From the cell containing the given text, extract its center point as (X, Y) coordinate. 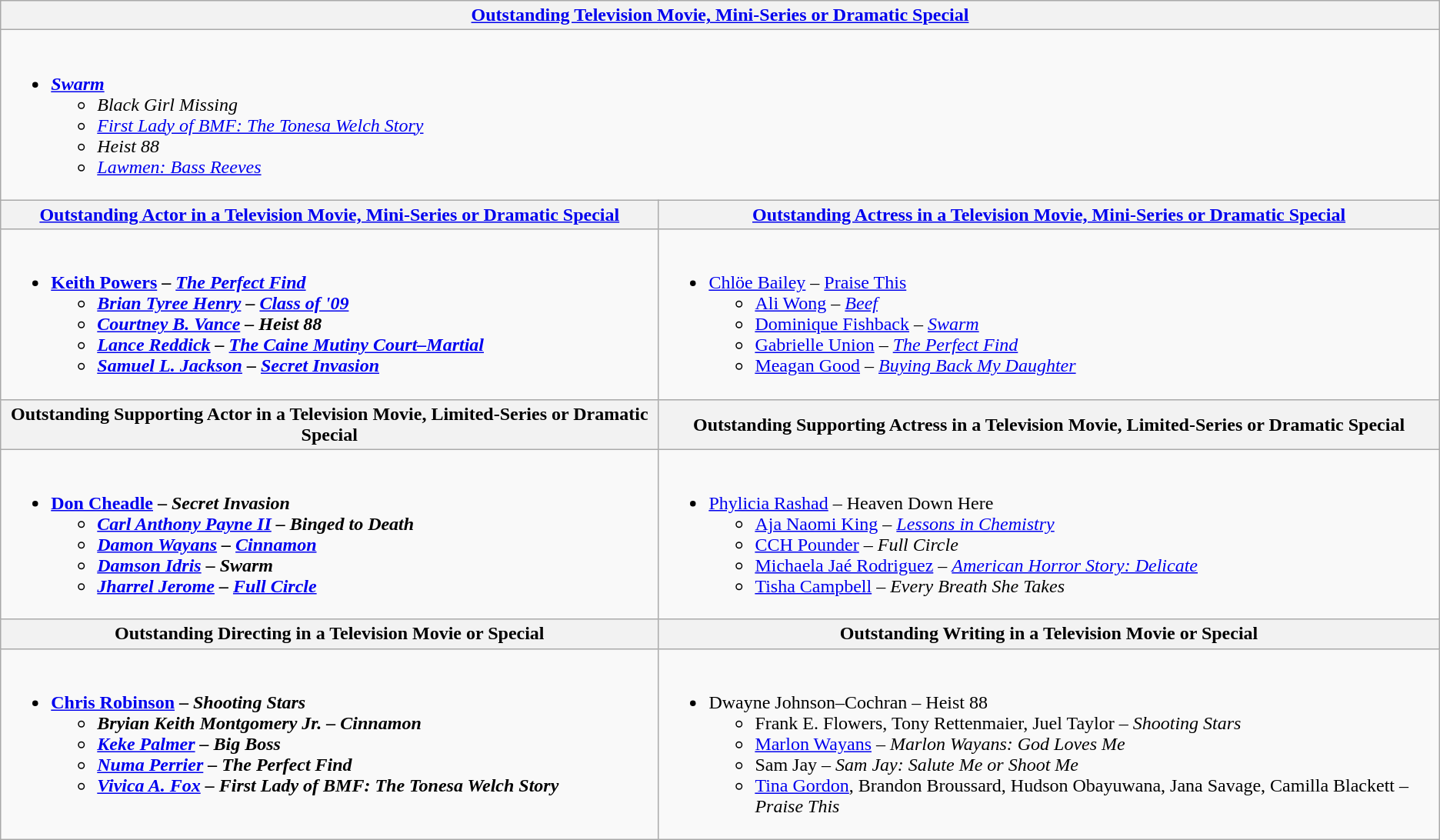
SwarmBlack Girl MissingFirst Lady of BMF: The Tonesa Welch StoryHeist 88Lawmen: Bass Reeves (720, 115)
Outstanding Directing in a Television Movie or Special (329, 634)
Outstanding Supporting Actor in a Television Movie, Limited-Series or Dramatic Special (329, 425)
Outstanding Actress in a Television Movie, Mini-Series or Dramatic Special (1049, 215)
Chlöe Bailey – Praise ThisAli Wong – BeefDominique Fishback – SwarmGabrielle Union – The Perfect FindMeagan Good – Buying Back My Daughter (1049, 314)
Don Cheadle – Secret InvasionCarl Anthony Payne II – Binged to DeathDamon Wayans – CinnamonDamson Idris – SwarmJharrel Jerome – Full Circle (329, 534)
Outstanding Television Movie, Mini-Series or Dramatic Special (720, 15)
Outstanding Writing in a Television Movie or Special (1049, 634)
Outstanding Supporting Actress in a Television Movie, Limited-Series or Dramatic Special (1049, 425)
Outstanding Actor in a Television Movie, Mini-Series or Dramatic Special (329, 215)
